Identify which cell holds the provided text, then report its (x, y) central coordinate. 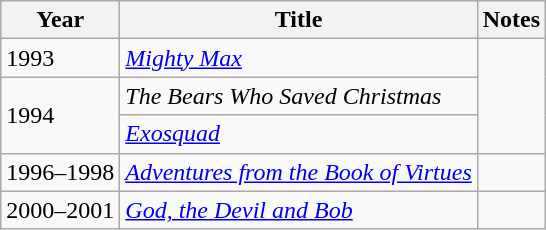
Exosquad (298, 134)
2000–2001 (60, 210)
God, the Devil and Bob (298, 210)
Adventures from the Book of Virtues (298, 172)
Notes (511, 20)
Mighty Max (298, 58)
1996–1998 (60, 172)
The Bears Who Saved Christmas (298, 96)
1994 (60, 115)
Year (60, 20)
Title (298, 20)
1993 (60, 58)
